Pinpoint the cell where the given text exists, returning its (X, Y) midpoint coordinate. 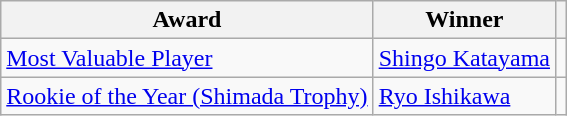
Most Valuable Player (187, 58)
Winner (464, 20)
Rookie of the Year (Shimada Trophy) (187, 96)
Shingo Katayama (464, 58)
Award (187, 20)
Ryo Ishikawa (464, 96)
